Extract the (X, Y) coordinate from the center of the cell holding the provided text.  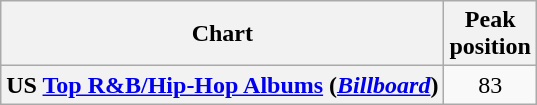
Chart (222, 34)
Peakposition (490, 34)
US Top R&B/Hip-Hop Albums (Billboard) (222, 85)
83 (490, 85)
